Provide the [X, Y] coordinate of the cell's center where the given text is located.  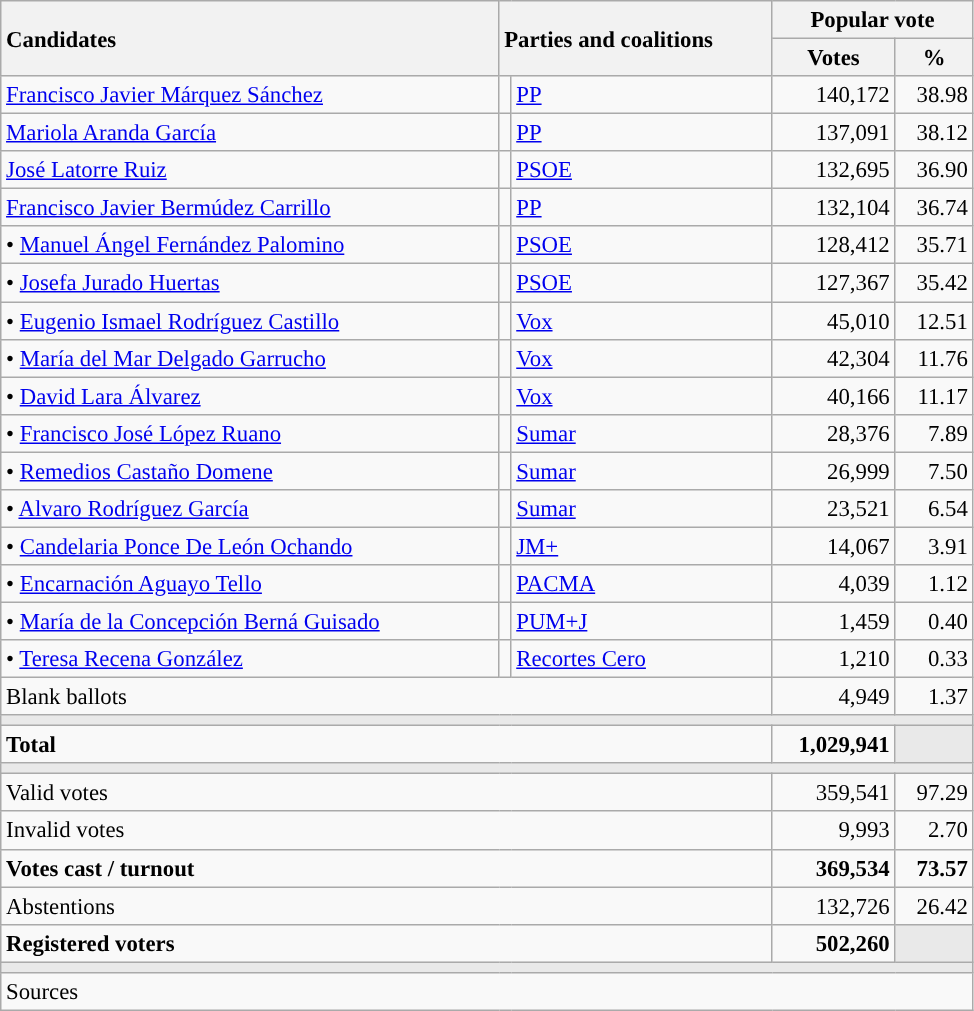
2.70 [934, 831]
1.12 [934, 584]
• Francisco José López Ruano [250, 433]
1.37 [934, 697]
Recortes Cero [642, 659]
Votes cast / turnout [386, 868]
132,695 [834, 170]
• David Lara Álvarez [250, 396]
José Latorre Ruiz [250, 170]
1,210 [834, 659]
140,172 [834, 95]
137,091 [834, 133]
Candidates [250, 38]
Francisco Javier Bermúdez Carrillo [250, 208]
• Manuel Ángel Fernández Palomino [250, 245]
73.57 [934, 868]
Total [386, 745]
• Eugenio Ismael Rodríguez Castillo [250, 321]
1,029,941 [834, 745]
36.74 [934, 208]
% [934, 58]
Valid votes [386, 793]
• María de la Concepción Berná Guisado [250, 621]
Abstentions [386, 906]
Francisco Javier Márquez Sánchez [250, 95]
Parties and coalitions [636, 38]
Mariola Aranda García [250, 133]
Sources [487, 992]
• Teresa Recena González [250, 659]
6.54 [934, 509]
40,166 [834, 396]
128,412 [834, 245]
PACMA [642, 584]
38.98 [934, 95]
0.33 [934, 659]
12.51 [934, 321]
4,949 [834, 697]
Blank ballots [386, 697]
9,993 [834, 831]
JM+ [642, 546]
• Josefa Jurado Huertas [250, 283]
28,376 [834, 433]
11.76 [934, 358]
23,521 [834, 509]
14,067 [834, 546]
502,260 [834, 943]
97.29 [934, 793]
7.89 [934, 433]
45,010 [834, 321]
• Alvaro Rodríguez García [250, 509]
1,459 [834, 621]
Votes [834, 58]
0.40 [934, 621]
11.17 [934, 396]
PUM+J [642, 621]
Registered voters [386, 943]
35.71 [934, 245]
132,104 [834, 208]
• Encarnación Aguayo Tello [250, 584]
26.42 [934, 906]
132,726 [834, 906]
• Candelaria Ponce De León Ochando [250, 546]
369,534 [834, 868]
36.90 [934, 170]
26,999 [834, 471]
359,541 [834, 793]
Invalid votes [386, 831]
3.91 [934, 546]
• María del Mar Delgado Garrucho [250, 358]
38.12 [934, 133]
35.42 [934, 283]
Popular vote [872, 20]
4,039 [834, 584]
• Remedios Castaño Domene [250, 471]
127,367 [834, 283]
42,304 [834, 358]
7.50 [934, 471]
